Extract the [X, Y] coordinate from the center of the cell holding the provided text.  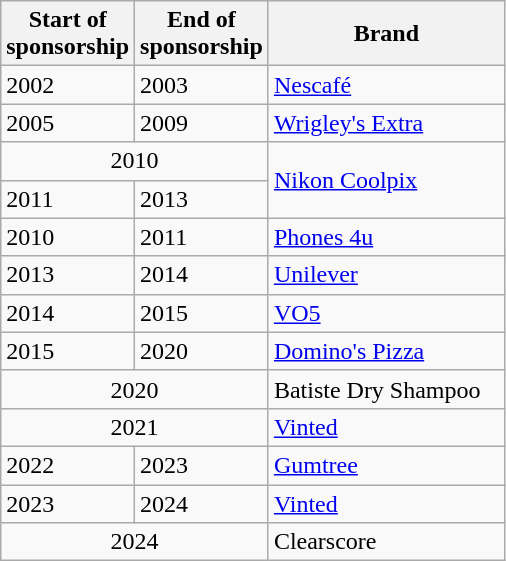
2005 [68, 123]
Wrigley's Extra [386, 123]
Nescafé [386, 85]
Clearscore [386, 542]
Brand [386, 34]
VO5 [386, 313]
Gumtree [386, 465]
Nikon Coolpix [386, 180]
Phones 4u [386, 237]
2009 [202, 123]
2002 [68, 85]
End of sponsorship [202, 34]
2021 [135, 427]
Batiste Dry Shampoo [386, 389]
2003 [202, 85]
Domino's Pizza [386, 351]
Start of sponsorship [68, 34]
2022 [68, 465]
Unilever [386, 275]
